Extract the (x, y) coordinate from the center of the cell holding the provided text.  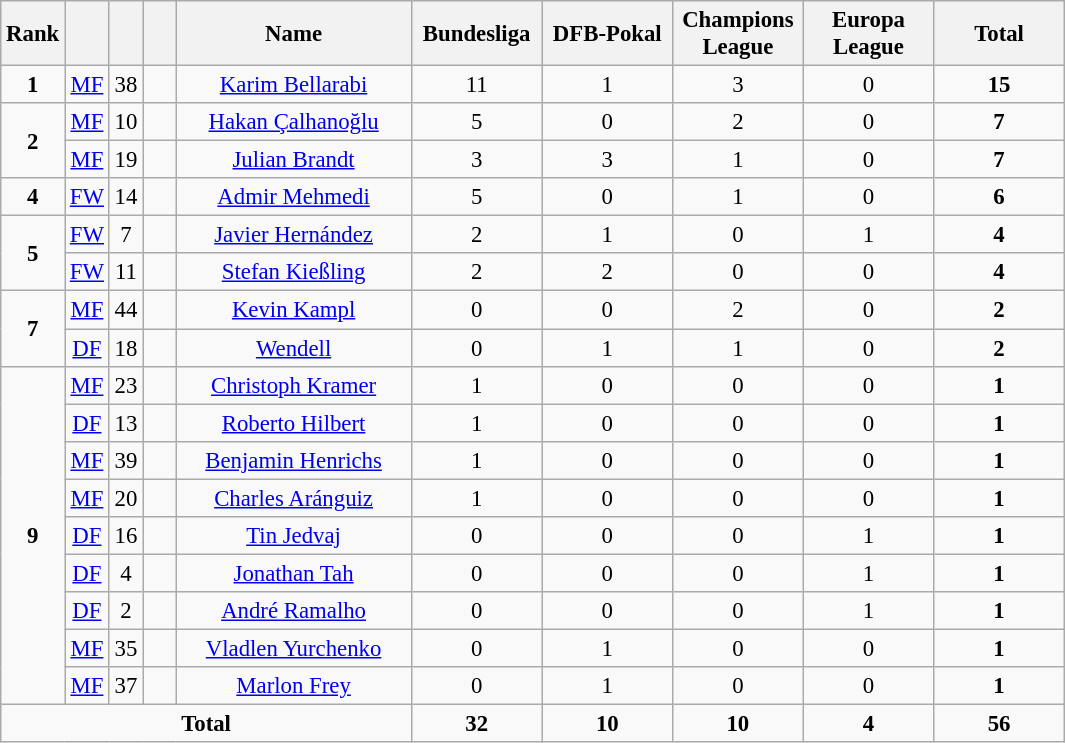
15 (1000, 85)
Europa League (868, 34)
Admir Mehmedi (294, 197)
9 (33, 535)
23 (126, 385)
Charles Aránguiz (294, 498)
Marlon Frey (294, 686)
André Ramalho (294, 611)
DFB-Pokal (608, 34)
39 (126, 460)
Hakan Çalhanoğlu (294, 122)
Name (294, 34)
Jonathan Tah (294, 573)
18 (126, 348)
Tin Jedvaj (294, 536)
44 (126, 310)
Wendell (294, 348)
Champions League (738, 34)
56 (1000, 724)
Julian Brandt (294, 160)
Karim Bellarabi (294, 85)
38 (126, 85)
Kevin Kampl (294, 310)
16 (126, 536)
Benjamin Henrichs (294, 460)
Javier Hernández (294, 235)
20 (126, 498)
Rank (33, 34)
37 (126, 686)
Stefan Kießling (294, 273)
32 (476, 724)
19 (126, 160)
Roberto Hilbert (294, 423)
Christoph Kramer (294, 385)
6 (1000, 197)
Vladlen Yurchenko (294, 648)
13 (126, 423)
14 (126, 197)
35 (126, 648)
Bundesliga (476, 34)
